Search for the cell housing the specified text and yield its [x, y] center coordinate. 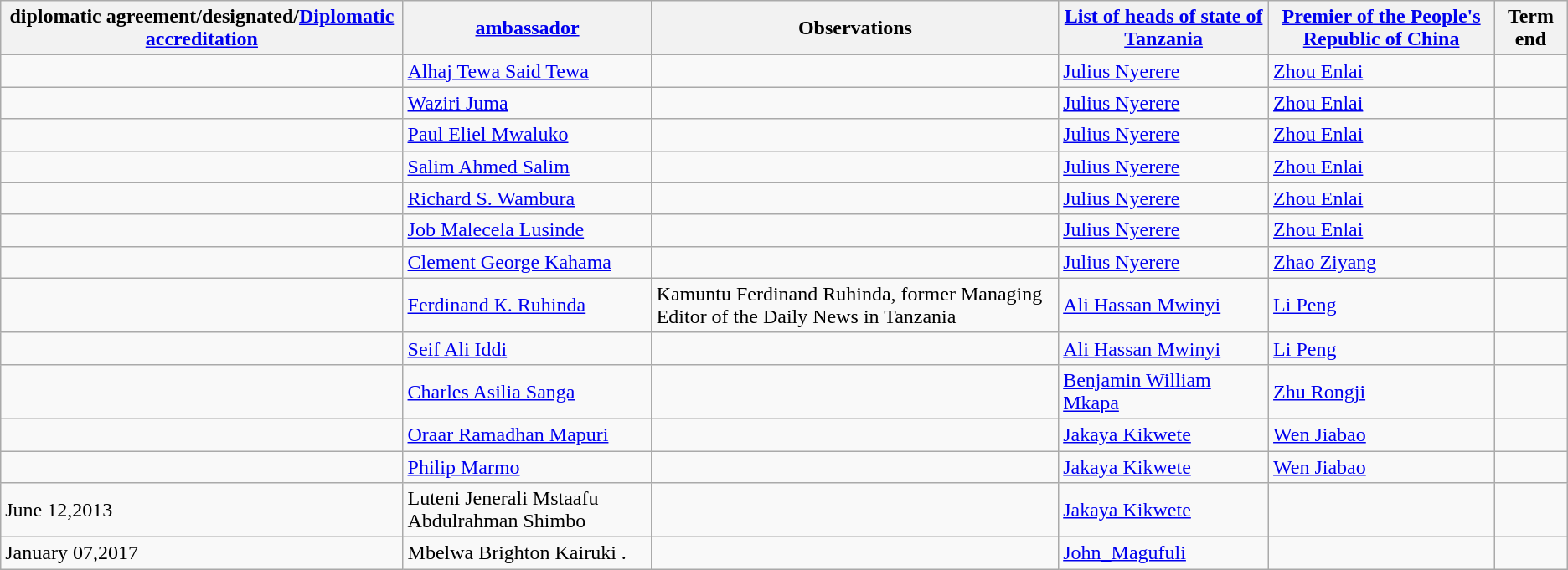
Job Malecela Lusinde [528, 230]
Oraar Ramadhan Mapuri [528, 434]
Seif Ali Iddi [528, 348]
Zhu Rongji [1382, 392]
Richard S. Wambura [528, 198]
June 12,2013 [202, 511]
John_Magufuli [1164, 553]
Luteni Jenerali Mstaafu Abdulrahman Shimbo [528, 511]
Salim Ahmed Salim [528, 167]
Philip Marmo [528, 466]
January 07,2017 [202, 553]
Clement George Kahama [528, 262]
Paul Eliel Mwaluko [528, 135]
Observations [855, 28]
Premier of the People's Republic of China [1382, 28]
Mbelwa Brighton Kairuki . [528, 553]
ambassador [528, 28]
Term end [1531, 28]
Kamuntu Ferdinand Ruhinda, former Managing Editor of the Daily News in Tanzania [855, 305]
Benjamin William Mkapa [1164, 392]
Waziri Juma [528, 103]
Zhao Ziyang [1382, 262]
Alhaj Tewa Said Tewa [528, 71]
diplomatic agreement/designated/Diplomatic accreditation [202, 28]
Charles Asilia Sanga [528, 392]
Ferdinand К. Ruhinda [528, 305]
List of heads of state of Tanzania [1164, 28]
